Return the [x, y] coordinate for the center point of the cell that contains the specified text.  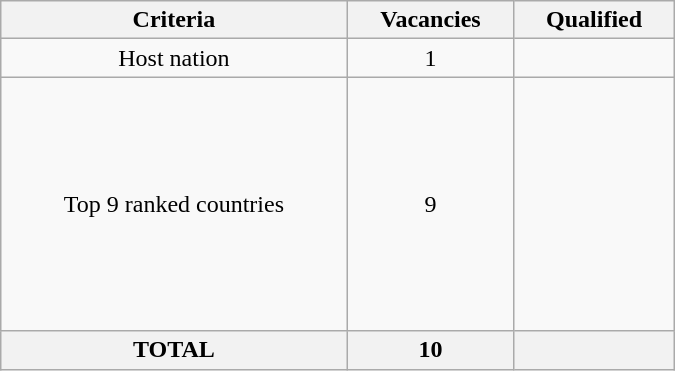
Vacancies [430, 20]
10 [430, 350]
Host nation [174, 58]
TOTAL [174, 350]
9 [430, 204]
Criteria [174, 20]
Qualified [594, 20]
Top 9 ranked countries [174, 204]
1 [430, 58]
